Pinpoint the cell where the given text exists, returning its (X, Y) midpoint coordinate. 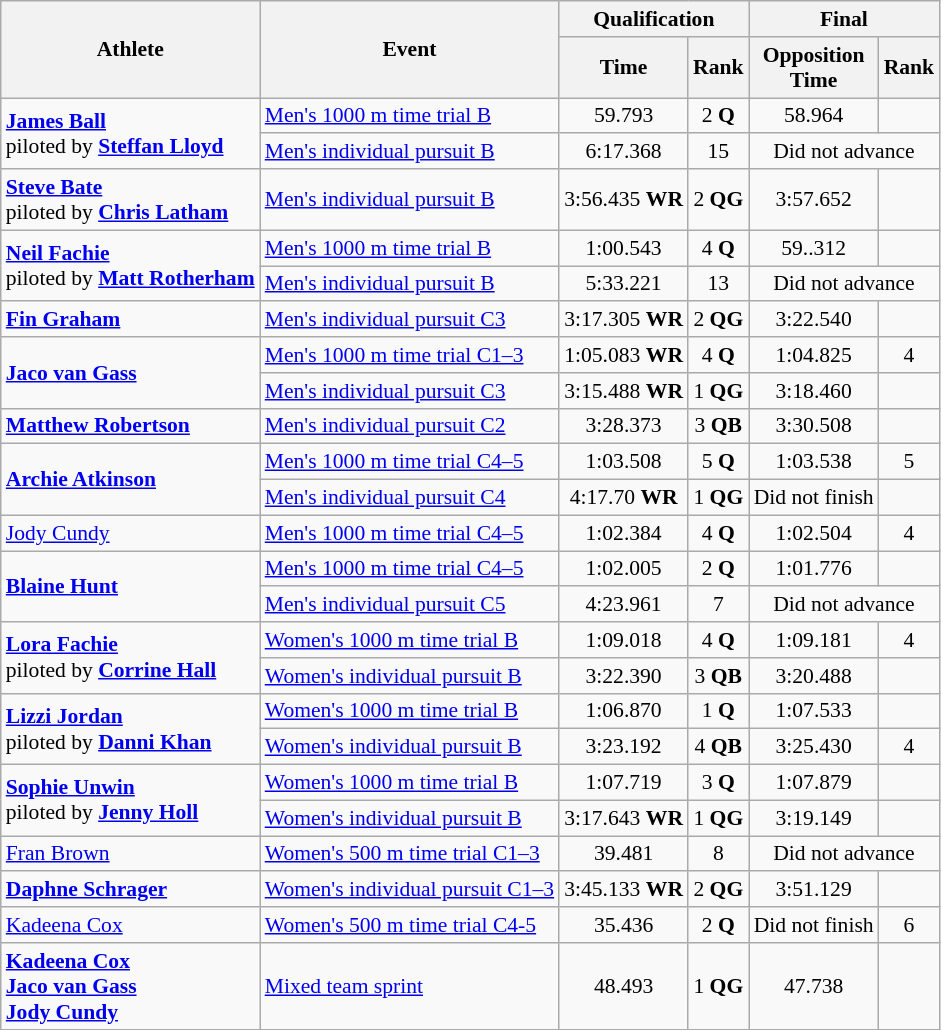
Women's 500 m time trial C1–3 (410, 854)
5 (910, 462)
3:22.540 (814, 320)
3:19.149 (814, 818)
7 (718, 605)
1:02.005 (624, 569)
Blaine Hunt (130, 586)
59.793 (624, 116)
3:23.192 (624, 747)
47.738 (814, 986)
59..312 (814, 248)
4:23.961 (624, 605)
4:17.70 WR (624, 498)
1:03.508 (624, 462)
Kadeena Cox (130, 925)
Matthew Robertson (130, 426)
Women's individual pursuit C1–3 (410, 890)
Men's individual pursuit C5 (410, 605)
Fran Brown (130, 854)
1 Q (718, 711)
1:07.533 (814, 711)
1:06.870 (624, 711)
Lora Fachie piloted by Corrine Hall (130, 658)
3:30.508 (814, 426)
Steve Bate piloted by Chris Latham (130, 200)
Event (410, 50)
39.481 (624, 854)
Men's individual pursuit C4 (410, 498)
5 Q (718, 462)
Men's 1000 m time trial C1–3 (410, 355)
1:04.825 (814, 355)
Mixed team sprint (410, 986)
58.964 (814, 116)
1:03.538 (814, 462)
Qualification (654, 19)
Fin Graham (130, 320)
Men's individual pursuit C2 (410, 426)
1:00.543 (624, 248)
35.436 (624, 925)
1:05.083 WR (624, 355)
Jody Cundy (130, 533)
3:45.133 WR (624, 890)
Archie Atkinson (130, 480)
1:09.181 (814, 640)
1:07.879 (814, 783)
Neil Fachie piloted by Matt Rotherham (130, 266)
1:09.018 (624, 640)
Kadeena CoxJaco van GassJody Cundy (130, 986)
3:25.430 (814, 747)
48.493 (624, 986)
Lizzi Jordan piloted by Danni Khan (130, 728)
3:51.129 (814, 890)
8 (718, 854)
Final (844, 19)
15 (718, 152)
3:15.488 WR (624, 391)
5:33.221 (624, 284)
OppositionTime (814, 68)
4 QB (718, 747)
Jaco van Gass (130, 372)
3:57.652 (814, 200)
3 Q (718, 783)
Daphne Schrager (130, 890)
Time (624, 68)
Women's 500 m time trial C4-5 (410, 925)
3:17.305 WR (624, 320)
Sophie Unwin piloted by Jenny Holl (130, 800)
3:22.390 (624, 676)
3:17.643 WR (624, 818)
1:07.719 (624, 783)
1:02.504 (814, 533)
James Ball piloted by Steffan Lloyd (130, 134)
1:02.384 (624, 533)
3:28.373 (624, 426)
13 (718, 284)
6 (910, 925)
3:56.435 WR (624, 200)
Athlete (130, 50)
3:18.460 (814, 391)
1:01.776 (814, 569)
6:17.368 (624, 152)
3:20.488 (814, 676)
